Capture the cell that displays the provided text and extract its (X, Y) central coordinate. 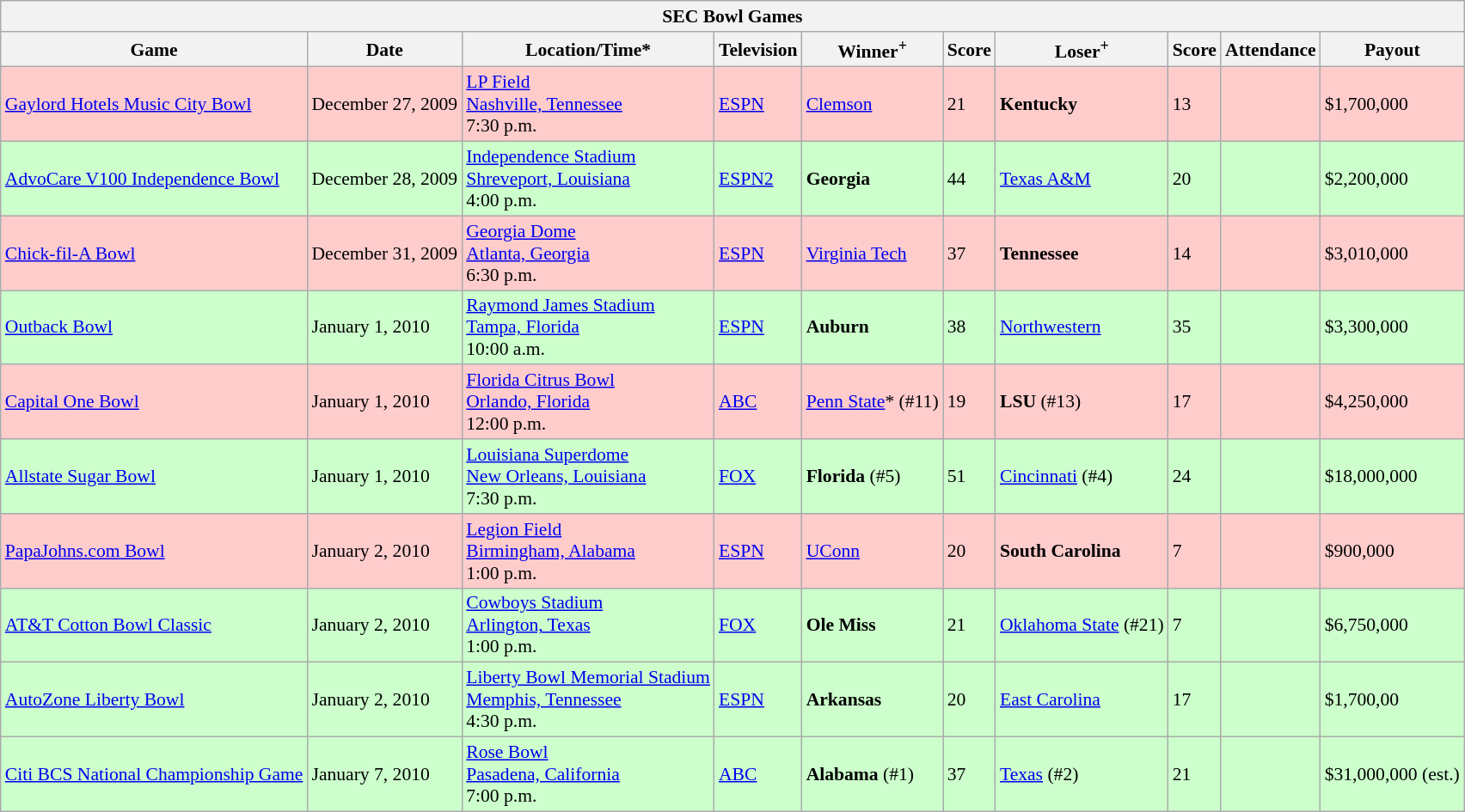
Winner+ (873, 50)
East Carolina (1082, 699)
$3,300,000 (1393, 328)
PapaJohns.com Bowl (155, 552)
AutoZone Liberty Bowl (155, 699)
Louisiana SuperdomeNew Orleans, Louisiana7:30 p.m. (588, 476)
Arkansas (873, 699)
Florida Citrus BowlOrlando, Florida12:00 p.m. (588, 402)
Ole Miss (873, 626)
Allstate Sugar Bowl (155, 476)
$31,000,000 (est.) (1393, 775)
Cincinnati (#4) (1082, 476)
$2,200,000 (1393, 179)
Chick-fil-A Bowl (155, 253)
Raymond James StadiumTampa, Florida10:00 a.m. (588, 328)
Tennessee (1082, 253)
Texas (#2) (1082, 775)
Clemson (873, 105)
December 28, 2009 (384, 179)
Virginia Tech (873, 253)
January 7, 2010 (384, 775)
Attendance (1271, 50)
Oklahoma State (#21) (1082, 626)
Cowboys StadiumArlington, Texas1:00 p.m. (588, 626)
Georgia (873, 179)
$4,250,000 (1393, 402)
Citi BCS National Championship Game (155, 775)
$6,750,000 (1393, 626)
Legion FieldBirmingham, Alabama1:00 p.m. (588, 552)
19 (970, 402)
44 (970, 179)
Capital One Bowl (155, 402)
South Carolina (1082, 552)
$3,010,000 (1393, 253)
UConn (873, 552)
Television (758, 50)
13 (1195, 105)
December 31, 2009 (384, 253)
Location/Time* (588, 50)
Florida (#5) (873, 476)
$18,000,000 (1393, 476)
SEC Bowl Games (732, 16)
Date (384, 50)
38 (970, 328)
Loser+ (1082, 50)
24 (1195, 476)
35 (1195, 328)
14 (1195, 253)
Outback Bowl (155, 328)
Payout (1393, 50)
Game (155, 50)
Auburn (873, 328)
$1,700,000 (1393, 105)
Georgia DomeAtlanta, Georgia6:30 p.m. (588, 253)
AT&T Cotton Bowl Classic (155, 626)
AdvoCare V100 Independence Bowl (155, 179)
51 (970, 476)
$900,000 (1393, 552)
LP FieldNashville, Tennessee7:30 p.m. (588, 105)
Penn State* (#11) (873, 402)
December 27, 2009 (384, 105)
Texas A&M (1082, 179)
Gaylord Hotels Music City Bowl (155, 105)
Rose BowlPasadena, California7:00 p.m. (588, 775)
Liberty Bowl Memorial StadiumMemphis, Tennessee4:30 p.m. (588, 699)
LSU (#13) (1082, 402)
ESPN2 (758, 179)
Independence StadiumShreveport, Louisiana4:00 p.m. (588, 179)
Kentucky (1082, 105)
$1,700,00 (1393, 699)
Alabama (#1) (873, 775)
Northwestern (1082, 328)
